Return the (x, y) coordinate for the center point of the cell that contains the specified text.  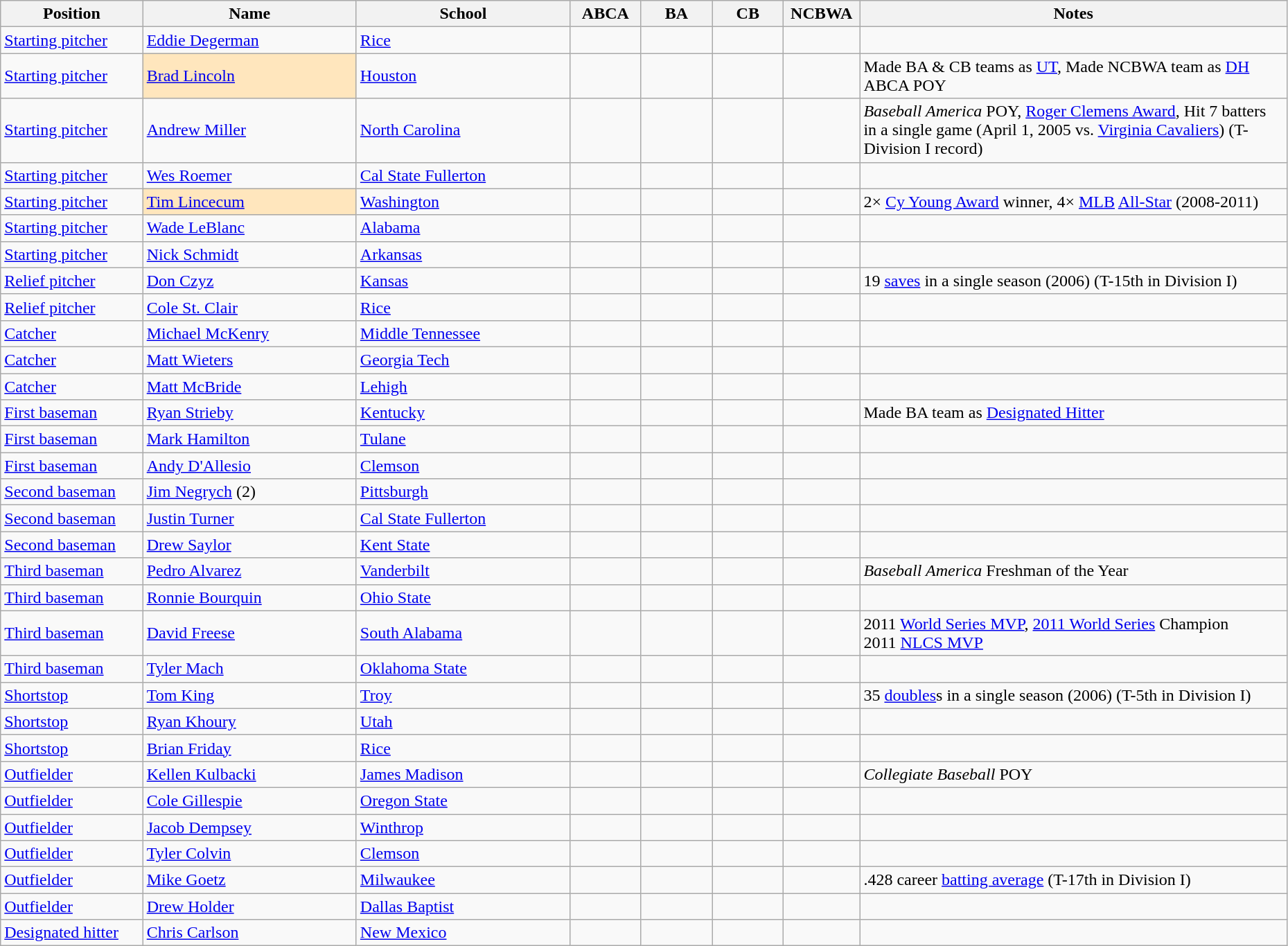
Oregon State (463, 800)
Matt Wieters (249, 360)
Eddie Degerman (249, 40)
Utah (463, 721)
Arkansas (463, 254)
Jacob Dempsey (249, 827)
Kentucky (463, 413)
Made BA team as Designated Hitter (1073, 413)
Position (72, 14)
Kellen Kulbacki (249, 774)
Jim Negrych (2) (249, 492)
Tim Lincecum (249, 202)
Troy (463, 695)
35 doubless in a single season (2006) (T-5th in Division I) (1073, 695)
Ryan Strieby (249, 413)
Andrew Miller (249, 130)
Houston (463, 76)
Mike Goetz (249, 880)
North Carolina (463, 130)
Wade LeBlanc (249, 228)
Lehigh (463, 386)
Tom King (249, 695)
Baseball America Freshman of the Year (1073, 571)
Andy D'Allesio (249, 466)
.428 career batting average (T-17th in Division I) (1073, 880)
Mark Hamilton (249, 439)
Kansas (463, 281)
Pedro Alvarez (249, 571)
Georgia Tech (463, 360)
Collegiate Baseball POY (1073, 774)
Brad Lincoln (249, 76)
Washington (463, 202)
Dallas Baptist (463, 906)
Wes Roemer (249, 175)
Kent State (463, 545)
Michael McKenry (249, 333)
CB (748, 14)
Notes (1073, 14)
Baseball America POY, Roger Clemens Award, Hit 7 batters in a single game (April 1, 2005 vs. Virginia Cavaliers) (T-Division I record) (1073, 130)
Made BA & CB teams as UT, Made NCBWA team as DHABCA POY (1073, 76)
2× Cy Young Award winner, 4× MLB All-Star (2008-2011) (1073, 202)
Pittsburgh (463, 492)
Ryan Khoury (249, 721)
Winthrop (463, 827)
James Madison (463, 774)
Middle Tennessee (463, 333)
Justin Turner (249, 518)
New Mexico (463, 933)
David Freese (249, 633)
Cole St. Clair (249, 307)
BA (676, 14)
South Alabama (463, 633)
Ronnie Bourquin (249, 597)
Drew Holder (249, 906)
Vanderbilt (463, 571)
Milwaukee (463, 880)
Matt McBride (249, 386)
19 saves in a single season (2006) (T-15th in Division I) (1073, 281)
ABCA (606, 14)
School (463, 14)
Tyler Colvin (249, 854)
Designated hitter (72, 933)
Name (249, 14)
2011 World Series MVP, 2011 World Series Champion2011 NLCS MVP (1073, 633)
Tyler Mach (249, 669)
Cole Gillespie (249, 800)
Alabama (463, 228)
Oklahoma State (463, 669)
Don Czyz (249, 281)
NCBWA (822, 14)
Ohio State (463, 597)
Nick Schmidt (249, 254)
Chris Carlson (249, 933)
Brian Friday (249, 748)
Tulane (463, 439)
Drew Saylor (249, 545)
